Identify which cell holds the provided text, then report its [X, Y] central coordinate. 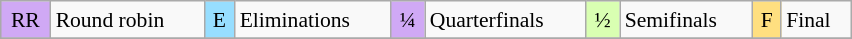
¼ [408, 20]
F [766, 20]
Round robin [128, 20]
Quarterfinals [506, 20]
RR [25, 20]
Eliminations [313, 20]
Final [816, 20]
E [219, 20]
Semifinals [686, 20]
½ [602, 20]
